Detect which cell encompasses the target text, then output its [X, Y] center coordinate. 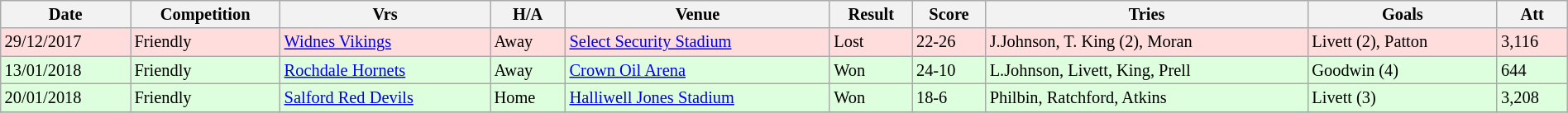
J.Johnson, T. King (2), Moran [1147, 42]
3,116 [1532, 42]
29/12/2017 [66, 42]
Rochdale Hornets [385, 70]
20/01/2018 [66, 97]
Competition [205, 14]
644 [1532, 70]
Halliwell Jones Stadium [698, 97]
Vrs [385, 14]
Salford Red Devils [385, 97]
Livett (3) [1403, 97]
L.Johnson, Livett, King, Prell [1147, 70]
Livett (2), Patton [1403, 42]
13/01/2018 [66, 70]
Date [66, 14]
Home [528, 97]
Philbin, Ratchford, Atkins [1147, 97]
H/A [528, 14]
Select Security Stadium [698, 42]
Score [949, 14]
Tries [1147, 14]
24-10 [949, 70]
3,208 [1532, 97]
Lost [871, 42]
Att [1532, 14]
Result [871, 14]
Crown Oil Arena [698, 70]
Goodwin (4) [1403, 70]
Goals [1403, 14]
22-26 [949, 42]
Venue [698, 14]
18-6 [949, 97]
Widnes Vikings [385, 42]
